Provide the (x, y) coordinate of the cell's center where the given text is located.  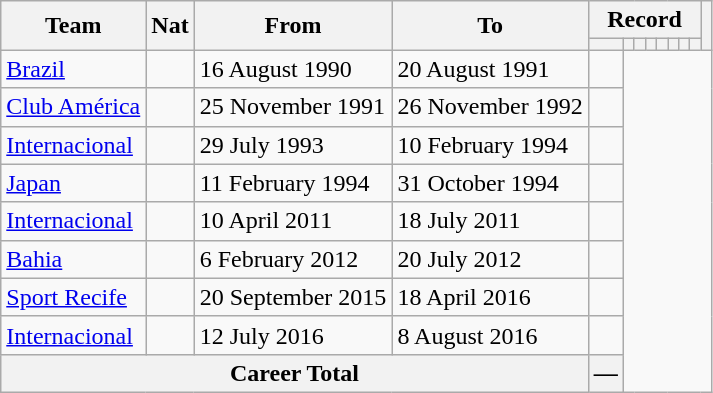
To (490, 26)
18 April 2016 (490, 297)
18 July 2011 (490, 221)
Sport Recife (74, 297)
Nat (170, 26)
Club América (74, 107)
10 February 1994 (490, 145)
12 July 2016 (293, 335)
20 July 2012 (490, 259)
20 September 2015 (293, 297)
Team (74, 26)
20 August 1991 (490, 69)
From (293, 26)
16 August 1990 (293, 69)
Brazil (74, 69)
29 July 1993 (293, 145)
31 October 1994 (490, 183)
Record (644, 20)
— (606, 373)
10 April 2011 (293, 221)
6 February 2012 (293, 259)
Career Total (294, 373)
8 August 2016 (490, 335)
25 November 1991 (293, 107)
Japan (74, 183)
11 February 1994 (293, 183)
Bahia (74, 259)
26 November 1992 (490, 107)
